Extract the [X, Y] coordinate from the center of the cell holding the provided text.  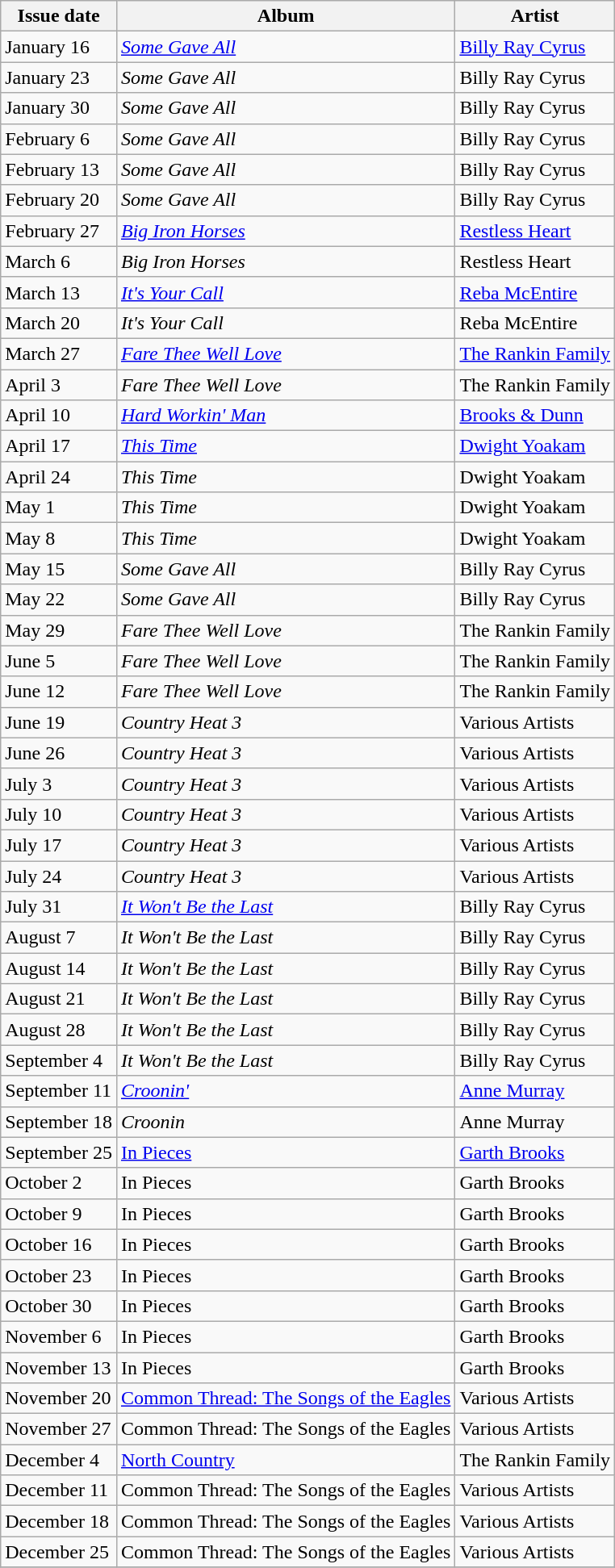
September 25 [59, 1152]
January 30 [59, 108]
June 5 [59, 661]
May 1 [59, 508]
June 12 [59, 692]
October 16 [59, 1244]
April 10 [59, 416]
February 6 [59, 139]
North Country [286, 1460]
Album [286, 16]
August 21 [59, 999]
July 24 [59, 876]
August 28 [59, 1030]
November 13 [59, 1368]
July 17 [59, 845]
July 31 [59, 907]
August 14 [59, 968]
September 11 [59, 1091]
December 11 [59, 1491]
October 30 [59, 1306]
April 24 [59, 477]
September 4 [59, 1060]
Croonin' [286, 1091]
June 19 [59, 722]
July 3 [59, 784]
September 18 [59, 1122]
November 20 [59, 1399]
December 4 [59, 1460]
October 2 [59, 1183]
March 6 [59, 261]
February 27 [59, 231]
July 10 [59, 814]
January 23 [59, 77]
October 9 [59, 1214]
Artist [535, 16]
November 6 [59, 1336]
March 20 [59, 323]
February 20 [59, 200]
Issue date [59, 16]
January 16 [59, 47]
Brooks & Dunn [535, 416]
Croonin [286, 1122]
March 27 [59, 353]
June 26 [59, 753]
February 13 [59, 169]
November 27 [59, 1429]
April 17 [59, 446]
April 3 [59, 385]
May 22 [59, 600]
March 13 [59, 292]
May 15 [59, 569]
August 7 [59, 938]
December 18 [59, 1521]
May 29 [59, 630]
May 8 [59, 538]
Hard Workin' Man [286, 416]
December 25 [59, 1552]
October 23 [59, 1275]
